Output the (X, Y) coordinate of the center of the cell containing the given text.  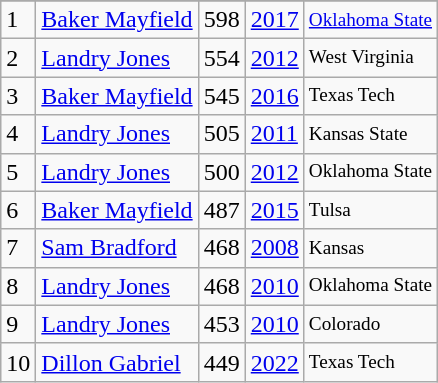
598 (222, 20)
2015 (274, 210)
554 (222, 58)
505 (222, 134)
10 (18, 362)
West Virginia (370, 58)
2011 (274, 134)
545 (222, 96)
9 (18, 324)
7 (18, 248)
3 (18, 96)
5 (18, 172)
Tulsa (370, 210)
487 (222, 210)
1 (18, 20)
Colorado (370, 324)
2017 (274, 20)
2 (18, 58)
Dillon Gabriel (117, 362)
Kansas (370, 248)
6 (18, 210)
2016 (274, 96)
453 (222, 324)
Kansas State (370, 134)
449 (222, 362)
2008 (274, 248)
500 (222, 172)
4 (18, 134)
2022 (274, 362)
8 (18, 286)
Sam Bradford (117, 248)
